Find where the given text appears and provide that cell's center as (x, y) coordinate. 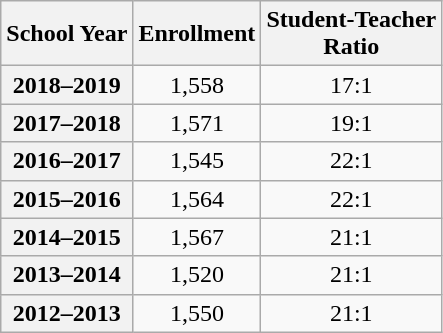
2012–2013 (67, 313)
1,567 (197, 237)
1,545 (197, 161)
School Year (67, 34)
2018–2019 (67, 85)
2016–2017 (67, 161)
1,564 (197, 199)
Enrollment (197, 34)
2015–2016 (67, 199)
17:1 (352, 85)
Student-Teacher Ratio (352, 34)
1,558 (197, 85)
1,520 (197, 275)
2014–2015 (67, 237)
1,550 (197, 313)
2013–2014 (67, 275)
19:1 (352, 123)
2017–2018 (67, 123)
1,571 (197, 123)
